From the cell containing the given text, extract its center point as [X, Y] coordinate. 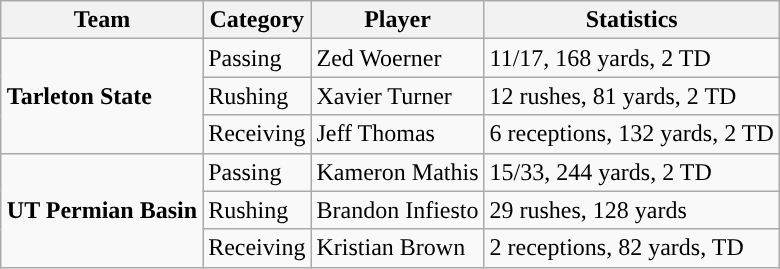
6 receptions, 132 yards, 2 TD [632, 134]
Kristian Brown [398, 248]
UT Permian Basin [102, 210]
Category [257, 20]
Tarleton State [102, 96]
Player [398, 20]
11/17, 168 yards, 2 TD [632, 58]
Xavier Turner [398, 96]
Statistics [632, 20]
Team [102, 20]
29 rushes, 128 yards [632, 210]
Kameron Mathis [398, 172]
12 rushes, 81 yards, 2 TD [632, 96]
Zed Woerner [398, 58]
Jeff Thomas [398, 134]
2 receptions, 82 yards, TD [632, 248]
15/33, 244 yards, 2 TD [632, 172]
Brandon Infiesto [398, 210]
